Output the [X, Y] coordinate of the center of the cell containing the given text.  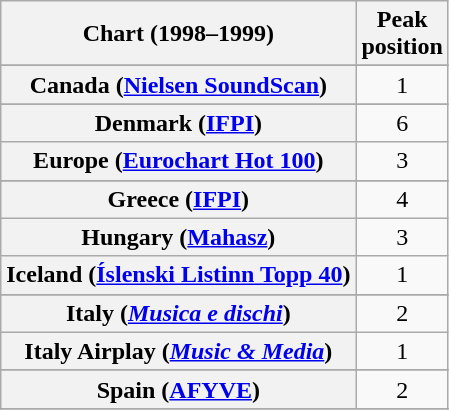
Iceland (Íslenski Listinn Topp 40) [178, 275]
4 [402, 199]
Spain (AFYVE) [178, 389]
Italy Airplay (Music & Media) [178, 351]
6 [402, 123]
Greece (IFPI) [178, 199]
Chart (1998–1999) [178, 34]
Italy (Musica e dischi) [178, 313]
Hungary (Mahasz) [178, 237]
Peakposition [402, 34]
Europe (Eurochart Hot 100) [178, 161]
Denmark (IFPI) [178, 123]
Canada (Nielsen SoundScan) [178, 85]
